Return the (X, Y) coordinate for the center point of the cell that contains the specified text.  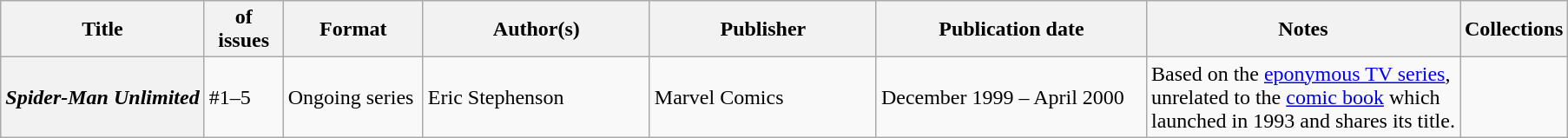
Title (102, 30)
Eric Stephenson (537, 97)
Collections (1514, 30)
Ongoing series (352, 97)
December 1999 – April 2000 (1011, 97)
#1–5 (243, 97)
Notes (1302, 30)
Publication date (1011, 30)
Author(s) (537, 30)
of issues (243, 30)
Publisher (762, 30)
Spider-Man Unlimited (102, 97)
Based on the eponymous TV series, unrelated to the comic book which launched in 1993 and shares its title. (1302, 97)
Format (352, 30)
Marvel Comics (762, 97)
